Determine the (X, Y) coordinate at the center of the cell enclosing the given text.  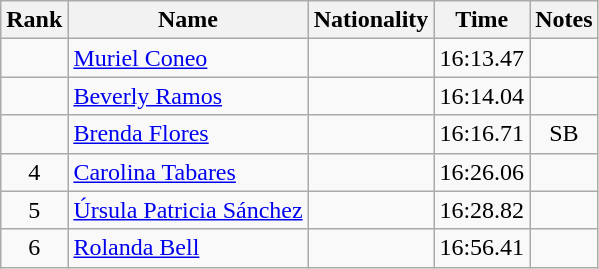
Úrsula Patricia Sánchez (188, 210)
Notes (564, 20)
Carolina Tabares (188, 172)
SB (564, 134)
Beverly Ramos (188, 96)
Muriel Coneo (188, 58)
Brenda Flores (188, 134)
6 (34, 248)
16:56.41 (482, 248)
4 (34, 172)
Time (482, 20)
Name (188, 20)
16:26.06 (482, 172)
16:14.04 (482, 96)
16:28.82 (482, 210)
5 (34, 210)
16:16.71 (482, 134)
16:13.47 (482, 58)
Rolanda Bell (188, 248)
Nationality (371, 20)
Rank (34, 20)
